For the text-containing cell, return its midpoint in [X, Y] coordinate format. 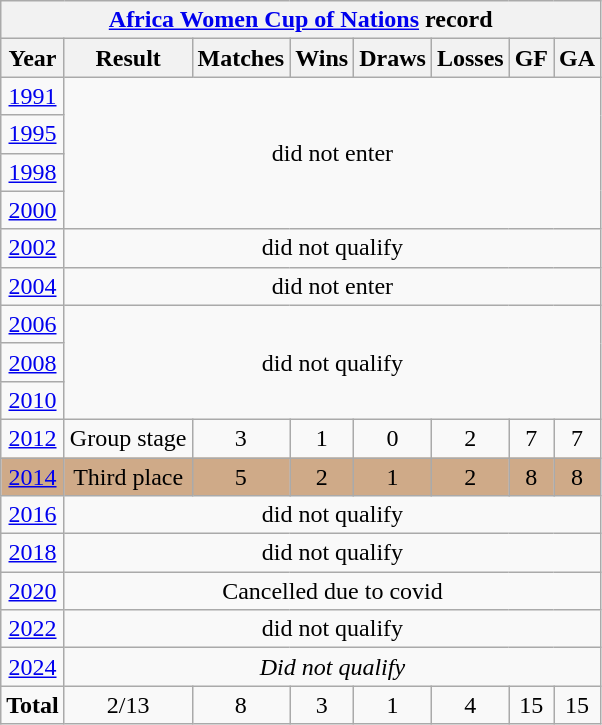
1995 [33, 134]
0 [393, 438]
Year [33, 58]
Wins [322, 58]
Matches [241, 58]
Draws [393, 58]
5 [241, 477]
2000 [33, 210]
2/13 [128, 705]
Result [128, 58]
Africa Women Cup of Nations record [301, 20]
2012 [33, 438]
2010 [33, 400]
2002 [33, 248]
2020 [33, 591]
2006 [33, 324]
Group stage [128, 438]
Did not qualify [332, 667]
Cancelled due to covid [332, 591]
GA [578, 58]
2016 [33, 515]
4 [470, 705]
2024 [33, 667]
2008 [33, 362]
1991 [33, 96]
Losses [470, 58]
2014 [33, 477]
Total [33, 705]
1998 [33, 172]
GF [531, 58]
Third place [128, 477]
2004 [33, 286]
2022 [33, 629]
2018 [33, 553]
